Scan for the cell matching the given text and deliver its [X, Y] coordinate at center. 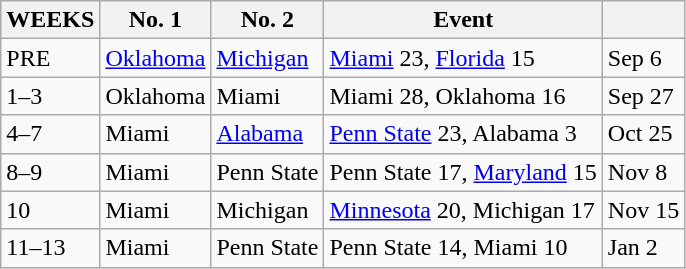
8–9 [50, 172]
Event [463, 20]
Sep 27 [643, 96]
PRE [50, 58]
Nov 8 [643, 172]
Penn State 17, Maryland 15 [463, 172]
Miami 28, Oklahoma 16 [463, 96]
Alabama [268, 134]
10 [50, 210]
Penn State 14, Miami 10 [463, 248]
Minnesota 20, Michigan 17 [463, 210]
Nov 15 [643, 210]
Miami 23, Florida 15 [463, 58]
Jan 2 [643, 248]
Sep 6 [643, 58]
WEEKS [50, 20]
4–7 [50, 134]
No. 1 [156, 20]
Oct 25 [643, 134]
1–3 [50, 96]
Penn State 23, Alabama 3 [463, 134]
11–13 [50, 248]
No. 2 [268, 20]
